Return (x, y) of the center of cell containing provided text 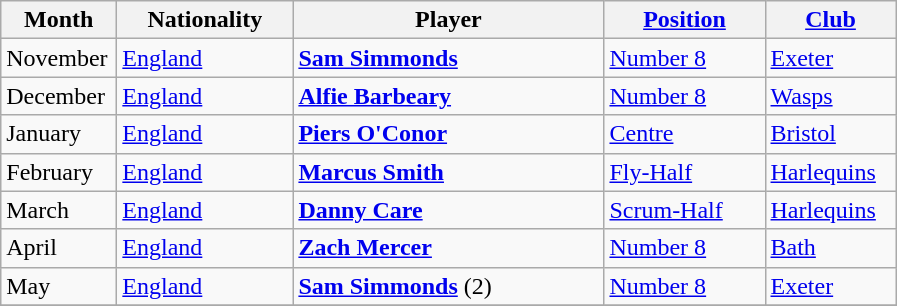
December (59, 96)
Wasps (830, 96)
April (59, 248)
March (59, 210)
February (59, 172)
Month (59, 20)
Piers O'Conor (448, 134)
Fly-Half (684, 172)
Bath (830, 248)
Club (830, 20)
May (59, 286)
Centre (684, 134)
Sam Simmonds (448, 58)
Danny Care (448, 210)
January (59, 134)
Scrum-Half (684, 210)
Alfie Barbeary (448, 96)
Sam Simmonds (2) (448, 286)
November (59, 58)
Nationality (205, 20)
Zach Mercer (448, 248)
Player (448, 20)
Bristol (830, 134)
Position (684, 20)
Marcus Smith (448, 172)
